Return [x, y] of the center of cell containing provided text 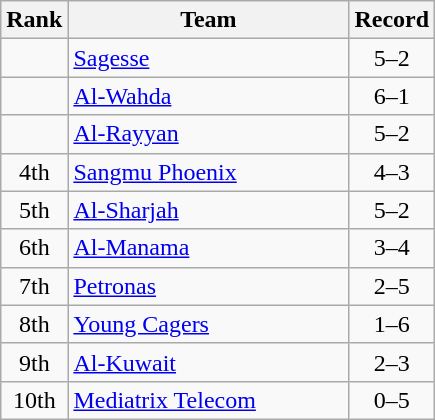
6th [34, 248]
10th [34, 400]
Young Cagers [208, 324]
Mediatrix Telecom [208, 400]
Petronas [208, 286]
Rank [34, 20]
Al-Manama [208, 248]
3–4 [392, 248]
Al-Kuwait [208, 362]
Record [392, 20]
6–1 [392, 96]
4th [34, 172]
Al-Rayyan [208, 134]
1–6 [392, 324]
0–5 [392, 400]
Sangmu Phoenix [208, 172]
Al-Wahda [208, 96]
2–5 [392, 286]
9th [34, 362]
Sagesse [208, 58]
Team [208, 20]
8th [34, 324]
7th [34, 286]
Al-Sharjah [208, 210]
5th [34, 210]
4–3 [392, 172]
2–3 [392, 362]
